Extract the (X, Y) coordinate from the center of the cell holding the provided text.  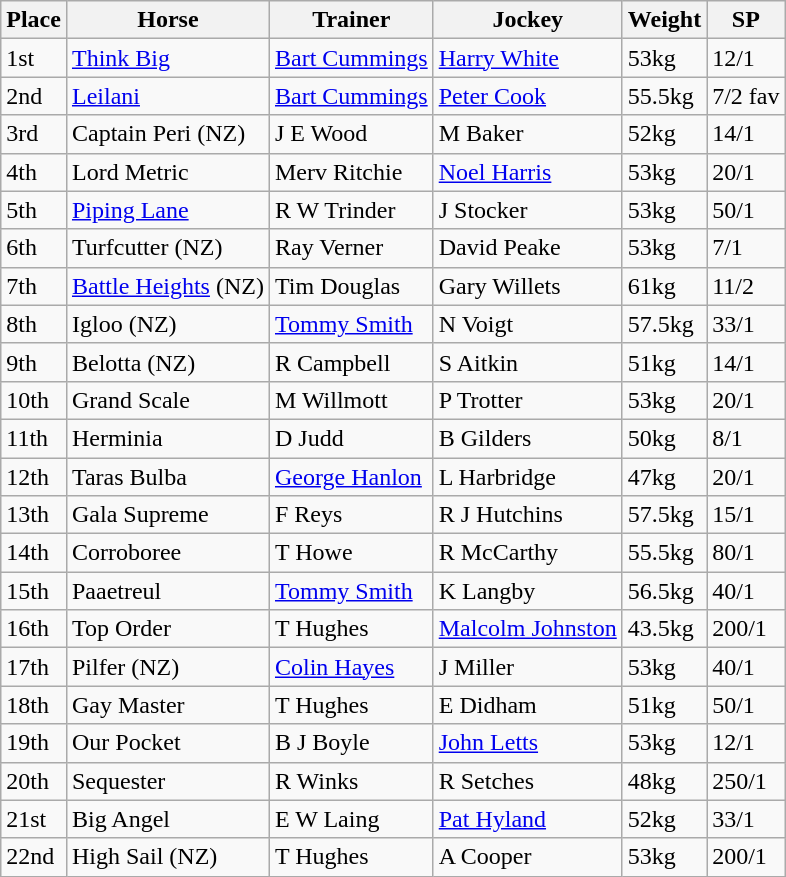
Lord Metric (168, 172)
Piping Lane (168, 210)
S Aitkin (528, 362)
1st (34, 58)
50kg (664, 438)
Pilfer (NZ) (168, 667)
9th (34, 362)
N Voigt (528, 324)
11/2 (746, 286)
8/1 (746, 438)
R W Trinder (351, 210)
Gary Willets (528, 286)
19th (34, 743)
13th (34, 515)
21st (34, 819)
16th (34, 629)
J E Wood (351, 134)
Paaetreul (168, 591)
18th (34, 705)
R McCarthy (528, 553)
Sequester (168, 781)
John Letts (528, 743)
22nd (34, 857)
F Reys (351, 515)
E W Laing (351, 819)
2nd (34, 96)
High Sail (NZ) (168, 857)
8th (34, 324)
Weight (664, 20)
D Judd (351, 438)
15/1 (746, 515)
E Didham (528, 705)
M Willmott (351, 400)
K Langby (528, 591)
SP (746, 20)
Battle Heights (NZ) (168, 286)
Trainer (351, 20)
R J Hutchins (528, 515)
A Cooper (528, 857)
Turfcutter (NZ) (168, 248)
J Stocker (528, 210)
T Howe (351, 553)
48kg (664, 781)
4th (34, 172)
47kg (664, 477)
56.5kg (664, 591)
B Gilders (528, 438)
17th (34, 667)
R Winks (351, 781)
Malcolm Johnston (528, 629)
Igloo (NZ) (168, 324)
3rd (34, 134)
Corroboree (168, 553)
Taras Bulba (168, 477)
R Setches (528, 781)
10th (34, 400)
George Hanlon (351, 477)
Peter Cook (528, 96)
Noel Harris (528, 172)
Captain Peri (NZ) (168, 134)
Ray Verner (351, 248)
Pat Hyland (528, 819)
Merv Ritchie (351, 172)
Tim Douglas (351, 286)
Belotta (NZ) (168, 362)
20th (34, 781)
Think Big (168, 58)
David Peake (528, 248)
Harry White (528, 58)
J Miller (528, 667)
250/1 (746, 781)
43.5kg (664, 629)
Horse (168, 20)
7/1 (746, 248)
7th (34, 286)
80/1 (746, 553)
Jockey (528, 20)
M Baker (528, 134)
7/2 fav (746, 96)
5th (34, 210)
11th (34, 438)
12th (34, 477)
Herminia (168, 438)
Leilani (168, 96)
Our Pocket (168, 743)
P Trotter (528, 400)
61kg (664, 286)
15th (34, 591)
14th (34, 553)
Grand Scale (168, 400)
R Campbell (351, 362)
Place (34, 20)
B J Boyle (351, 743)
Big Angel (168, 819)
6th (34, 248)
L Harbridge (528, 477)
Gala Supreme (168, 515)
Colin Hayes (351, 667)
Gay Master (168, 705)
Top Order (168, 629)
